Pinpoint the cell where the given text exists, returning its (X, Y) midpoint coordinate. 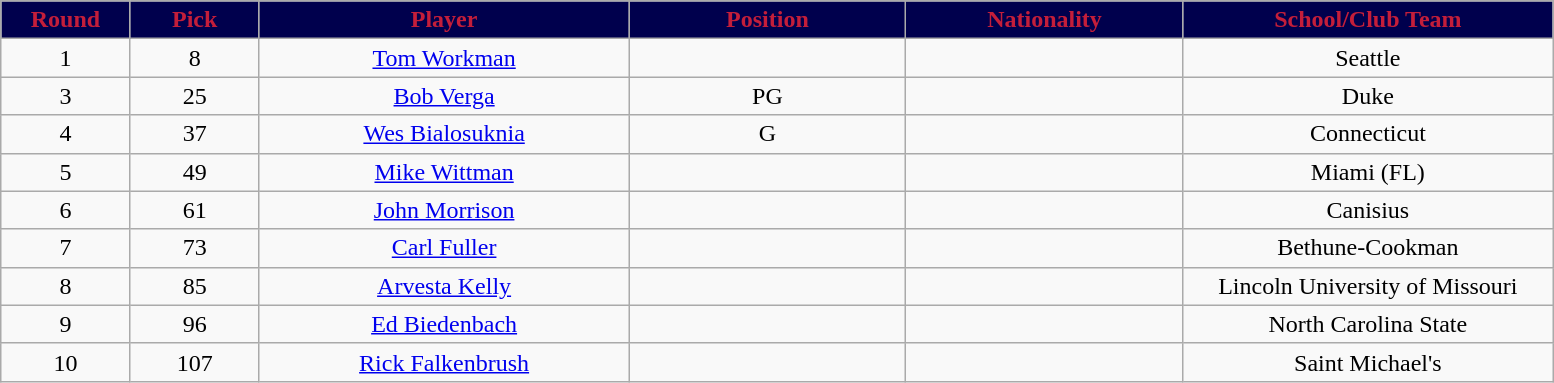
G (768, 134)
Position (768, 20)
Player (444, 20)
37 (194, 134)
107 (194, 362)
Arvesta Kelly (444, 286)
Connecticut (1368, 134)
Canisius (1368, 210)
Bethune-Cookman (1368, 248)
Mike Wittman (444, 172)
25 (194, 96)
School/Club Team (1368, 20)
9 (66, 324)
3 (66, 96)
Pick (194, 20)
Tom Workman (444, 58)
6 (66, 210)
Saint Michael's (1368, 362)
73 (194, 248)
Rick Falkenbrush (444, 362)
Ed Biedenbach (444, 324)
5 (66, 172)
61 (194, 210)
Seattle (1368, 58)
Bob Verga (444, 96)
John Morrison (444, 210)
85 (194, 286)
Wes Bialosuknia (444, 134)
Miami (FL) (1368, 172)
PG (768, 96)
Carl Fuller (444, 248)
10 (66, 362)
North Carolina State (1368, 324)
1 (66, 58)
Lincoln University of Missouri (1368, 286)
Duke (1368, 96)
Nationality (1044, 20)
Round (66, 20)
49 (194, 172)
96 (194, 324)
7 (66, 248)
4 (66, 134)
